From the cell containing the given text, extract its center point as [x, y] coordinate. 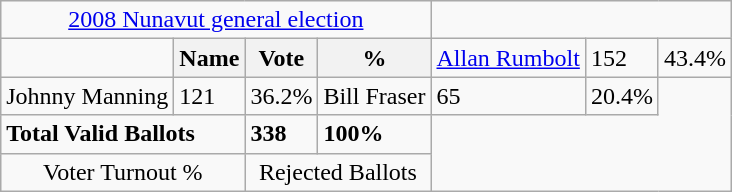
Rejected Ballots [338, 172]
% [374, 58]
65 [508, 96]
Allan Rumbolt [508, 58]
Vote [282, 58]
121 [210, 96]
Total Valid Ballots [123, 134]
338 [282, 134]
Bill Fraser [374, 96]
152 [622, 58]
2008 Nunavut general election [216, 20]
100% [374, 134]
43.4% [694, 58]
20.4% [622, 96]
36.2% [282, 96]
Johnny Manning [88, 96]
Name [210, 58]
Voter Turnout % [123, 172]
